Find where the given text appears and provide that cell's center as (X, Y) coordinate. 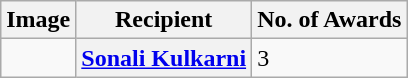
Recipient (164, 20)
No. of Awards (330, 20)
Image (38, 20)
3 (330, 58)
Sonali Kulkarni (164, 58)
